Return the (X, Y) coordinate for the center point of the cell that contains the specified text.  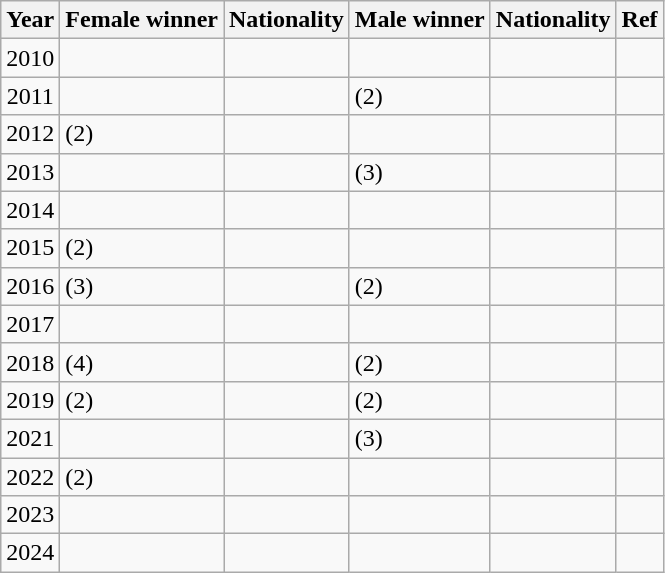
Female winner (142, 20)
2024 (30, 553)
2010 (30, 58)
2012 (30, 134)
Male winner (420, 20)
2014 (30, 210)
Year (30, 20)
2018 (30, 362)
Ref (640, 20)
2019 (30, 400)
(4) (142, 362)
2016 (30, 286)
2017 (30, 324)
2015 (30, 248)
2013 (30, 172)
2011 (30, 96)
2023 (30, 515)
2021 (30, 438)
2022 (30, 477)
